Search for the cell housing the specified text and yield its (x, y) center coordinate. 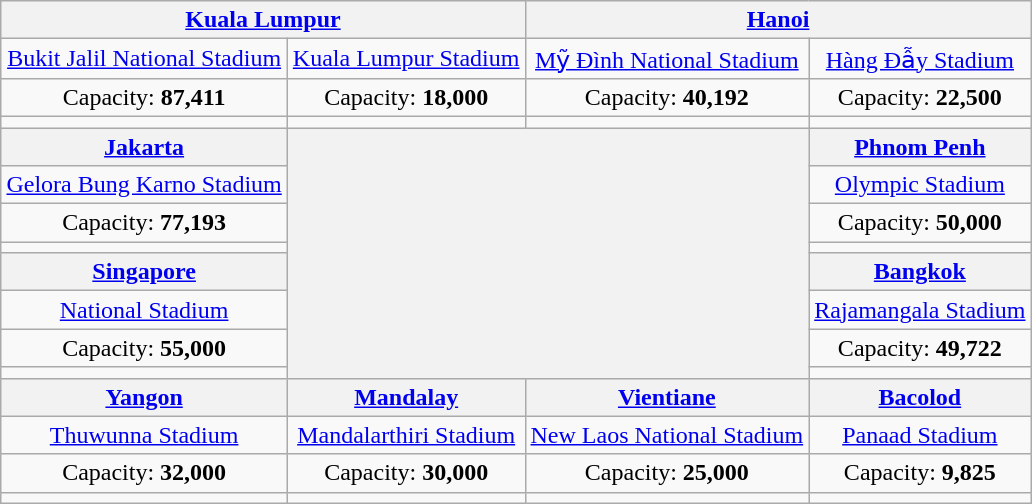
Capacity: 25,000 (667, 473)
Capacity: 55,000 (144, 348)
Phnom Penh (920, 147)
Gelora Bung Karno Stadium (144, 185)
New Laos National Stadium (667, 435)
Capacity: 18,000 (406, 97)
Capacity: 77,193 (144, 223)
Mandalay (406, 397)
Kuala Lumpur (263, 20)
Panaad Stadium (920, 435)
Thuwunna Stadium (144, 435)
Hàng Đẫy Stadium (920, 59)
National Stadium (144, 310)
Capacity: 22,500 (920, 97)
Hanoi (778, 20)
Capacity: 32,000 (144, 473)
Singapore (144, 272)
Bangkok (920, 272)
Capacity: 87,411 (144, 97)
Yangon (144, 397)
Mỹ Đình National Stadium (667, 59)
Capacity: 50,000 (920, 223)
Vientiane (667, 397)
Olympic Stadium (920, 185)
Rajamangala Stadium (920, 310)
Capacity: 9,825 (920, 473)
Capacity: 30,000 (406, 473)
Bacolod (920, 397)
Kuala Lumpur Stadium (406, 59)
Mandalarthiri Stadium (406, 435)
Bukit Jalil National Stadium (144, 59)
Jakarta (144, 147)
Capacity: 49,722 (920, 348)
Capacity: 40,192 (667, 97)
